Scan for the cell matching the given text and deliver its (X, Y) coordinate at center. 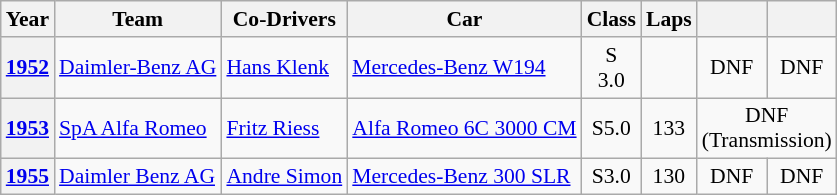
Daimler-Benz AG (138, 68)
Fritz Riess (284, 128)
Car (464, 19)
Laps (669, 19)
1955 (28, 177)
1953 (28, 128)
Team (138, 19)
1952 (28, 68)
Daimler Benz AG (138, 177)
Hans Klenk (284, 68)
DNF(Transmission) (767, 128)
Year (28, 19)
Mercedes-Benz W194 (464, 68)
133 (669, 128)
S5.0 (612, 128)
Alfa Romeo 6C 3000 CM (464, 128)
SpA Alfa Romeo (138, 128)
130 (669, 177)
Andre Simon (284, 177)
Co-Drivers (284, 19)
Class (612, 19)
Mercedes-Benz 300 SLR (464, 177)
